Provide the [X, Y] coordinate of the cell's center where the given text is located.  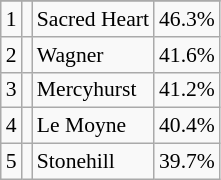
Sacred Heart [93, 19]
2 [12, 55]
39.7% [187, 162]
5 [12, 162]
Wagner [93, 55]
41.6% [187, 55]
Stonehill [93, 162]
41.2% [187, 90]
3 [12, 90]
40.4% [187, 126]
4 [12, 126]
Mercyhurst [93, 90]
1 [12, 19]
Le Moyne [93, 126]
46.3% [187, 19]
